Return the (x, y) coordinate for the center point of the cell that contains the specified text.  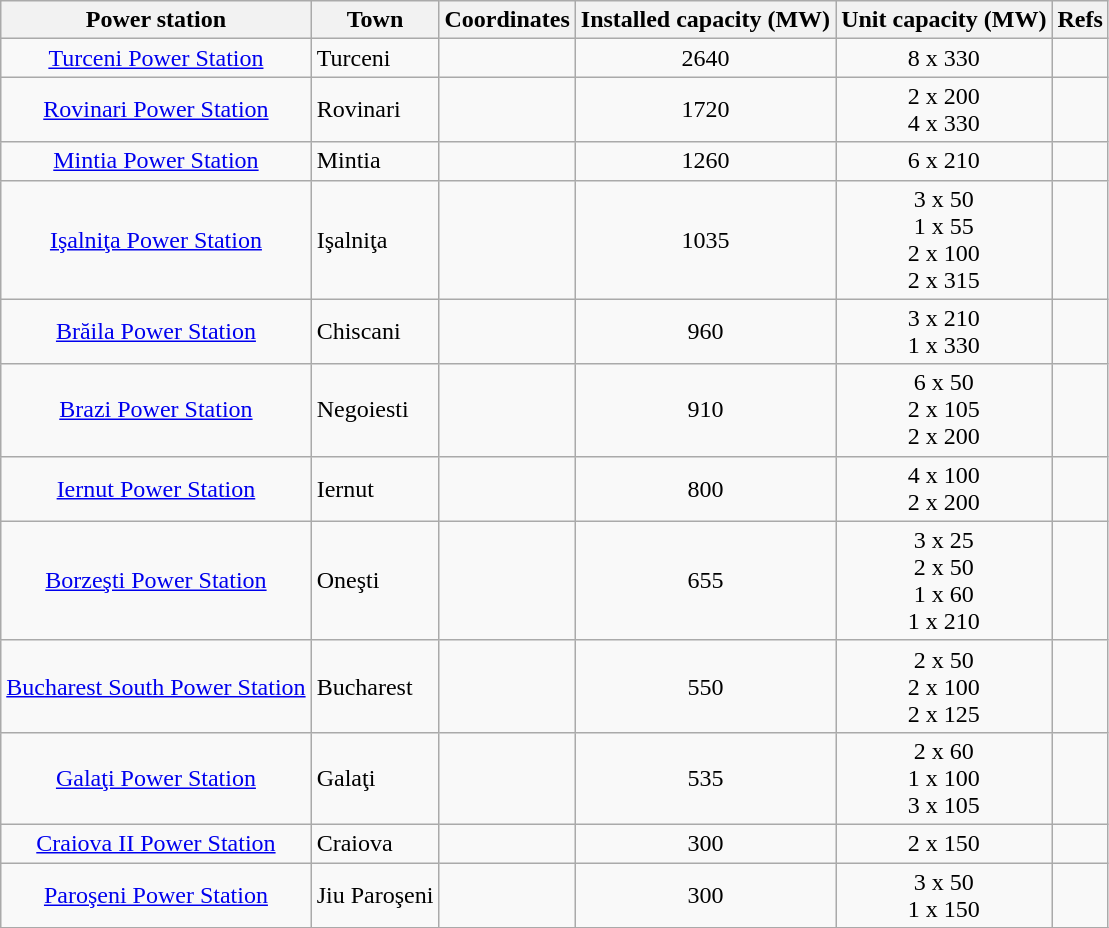
6 x 210 (944, 161)
Borzeşti Power Station (156, 580)
Mintia (375, 161)
3 x 50 1 x 150 (944, 894)
Turceni (375, 58)
Coordinates (507, 20)
535 (705, 778)
Rovinari (375, 110)
Chiscani (375, 332)
2640 (705, 58)
Unit capacity (MW) (944, 20)
Rovinari Power Station (156, 110)
Galaţi (375, 778)
8 x 330 (944, 58)
960 (705, 332)
2 x 200 4 x 330 (944, 110)
Galaţi Power Station (156, 778)
1720 (705, 110)
Turceni Power Station (156, 58)
Paroşeni Power Station (156, 894)
2 x 50 2 x 100 2 x 125 (944, 686)
3 x 210 1 x 330 (944, 332)
Iernut Power Station (156, 488)
910 (705, 410)
Oneşti (375, 580)
4 x 100 2 x 200 (944, 488)
800 (705, 488)
Brăila Power Station (156, 332)
Brazi Power Station (156, 410)
3 x 25 2 x 50 1 x 60 1 x 210 (944, 580)
Power station (156, 20)
6 x 50 2 x 105 2 x 200 (944, 410)
3 x 50 1 x 55 2 x 100 2 x 315 (944, 240)
Iernut (375, 488)
Bucharest (375, 686)
Işalniţa Power Station (156, 240)
Negoiesti (375, 410)
1035 (705, 240)
Jiu Paroşeni (375, 894)
2 x 60 1 x 100 3 x 105 (944, 778)
Installed capacity (MW) (705, 20)
Craiova (375, 843)
655 (705, 580)
Bucharest South Power Station (156, 686)
Mintia Power Station (156, 161)
Refs (1080, 20)
Town (375, 20)
Craiova II Power Station (156, 843)
550 (705, 686)
Işalniţa (375, 240)
1260 (705, 161)
2 x 150 (944, 843)
